Identify which cell holds the provided text, then report its [x, y] central coordinate. 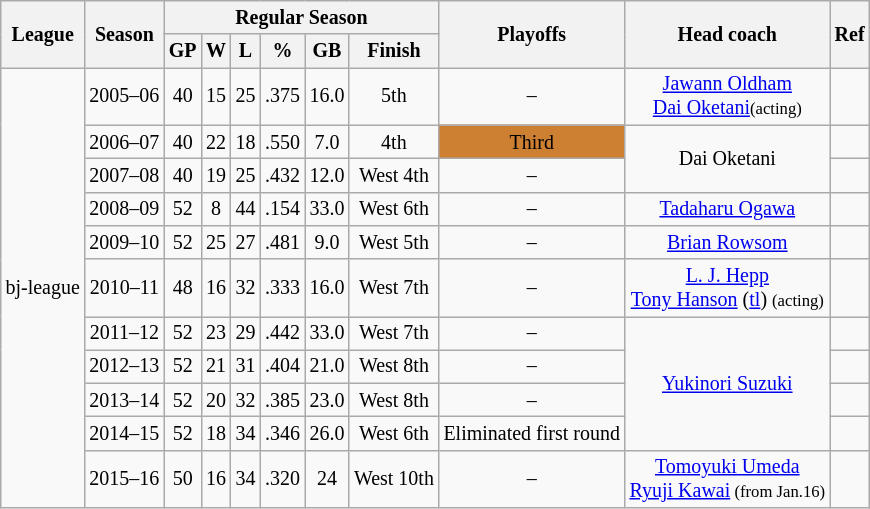
2008–09 [124, 208]
.432 [282, 176]
2012–13 [124, 366]
Yukinori Suzuki [728, 384]
Brian Rowsom [728, 242]
Finish [394, 52]
2009–10 [124, 242]
8 [216, 208]
bj-league [43, 288]
2007–08 [124, 176]
West 10th [394, 480]
9.0 [327, 242]
.346 [282, 434]
19 [216, 176]
.385 [282, 400]
Third [532, 142]
Tomoyuki UmedaRyuji Kawai (from Jan.16) [728, 480]
2013–14 [124, 400]
.320 [282, 480]
.481 [282, 242]
.404 [282, 366]
Jawann OldhamDai Oketani(acting) [728, 96]
27 [246, 242]
L [246, 52]
L. J. HeppTony Hanson (tl) (acting) [728, 288]
.154 [282, 208]
2014–15 [124, 434]
Tadaharu Ogawa [728, 208]
% [282, 52]
W [216, 52]
2011–12 [124, 334]
44 [246, 208]
West 5th [394, 242]
Dai Oketani [728, 158]
48 [182, 288]
.442 [282, 334]
.375 [282, 96]
.550 [282, 142]
24 [327, 480]
50 [182, 480]
2006–07 [124, 142]
26.0 [327, 434]
15 [216, 96]
Season [124, 34]
Ref [850, 34]
GB [327, 52]
31 [246, 366]
West 4th [394, 176]
Head coach [728, 34]
23.0 [327, 400]
7.0 [327, 142]
29 [246, 334]
League [43, 34]
12.0 [327, 176]
2015–16 [124, 480]
.333 [282, 288]
5th [394, 96]
21 [216, 366]
20 [216, 400]
2010–11 [124, 288]
GP [182, 52]
22 [216, 142]
Regular Season [302, 18]
Playoffs [532, 34]
Eliminated first round [532, 434]
23 [216, 334]
4th [394, 142]
21.0 [327, 366]
2005–06 [124, 96]
